Locate the cell with the specified text and output its [X, Y] center coordinate. 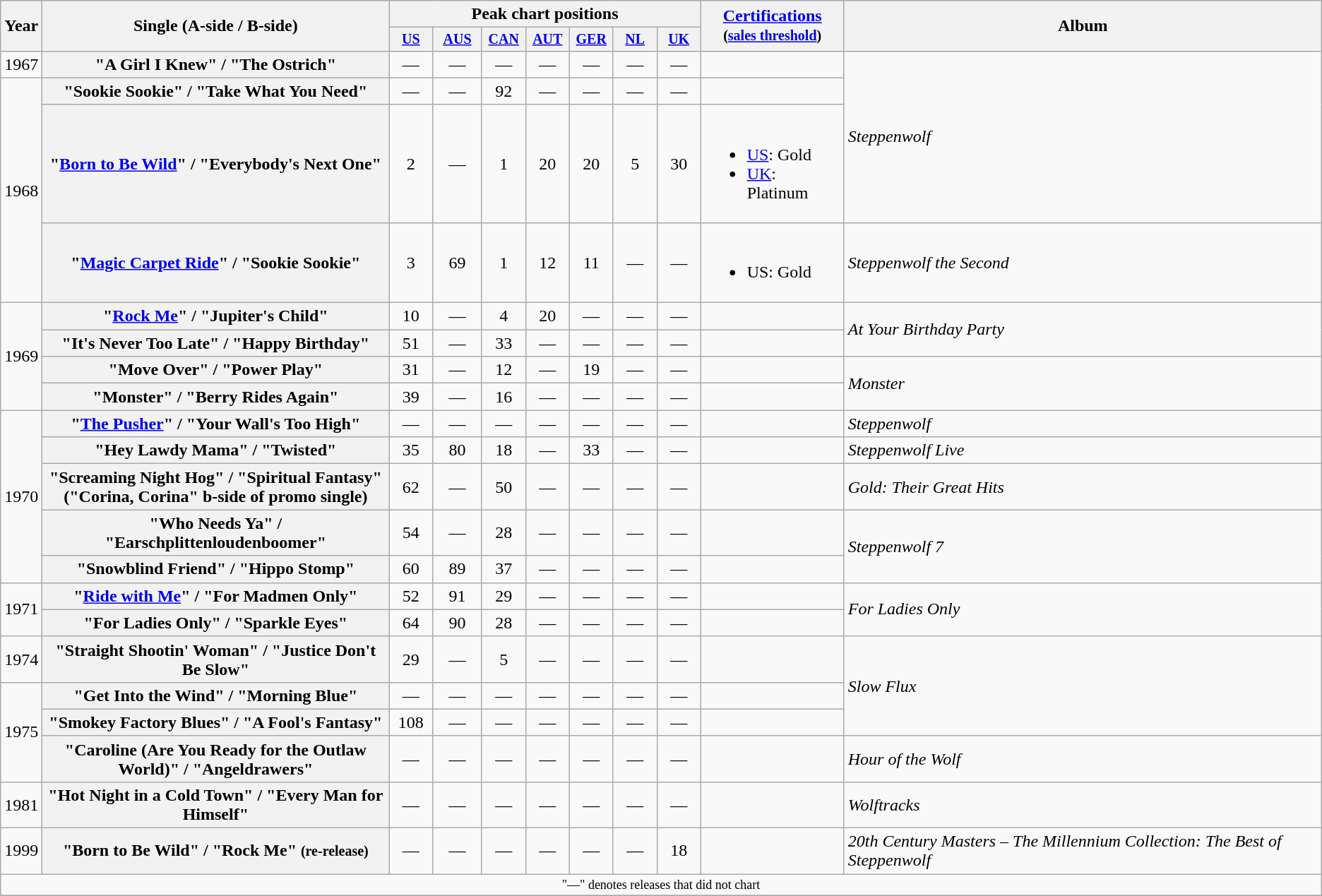
Single (A-side / B-side) [216, 26]
Slow Flux [1083, 686]
"Move Over" / "Power Play" [216, 370]
Certifications(sales threshold) [773, 26]
"Get Into the Wind" / "Morning Blue" [216, 695]
11 [591, 263]
Steppenwolf 7 [1083, 546]
"Hot Night in a Cold Town" / "Every Man for Himself" [216, 805]
"Hey Lawdy Mama" / "Twisted" [216, 450]
20th Century Masters – The Millennium Collection: The Best of Steppenwolf [1083, 852]
UK [679, 40]
90 [458, 623]
1971 [21, 609]
4 [504, 316]
1975 [21, 731]
"Straight Shootin' Woman" / "Justice Don't Be Slow" [216, 659]
"The Pusher" / "Your Wall's Too High" [216, 424]
Steppenwolf the Second [1083, 263]
Steppenwolf Live [1083, 450]
"Smokey Factory Blues" / "A Fool's Fantasy" [216, 722]
92 [504, 91]
"Magic Carpet Ride" / "Sookie Sookie" [216, 263]
Monster [1083, 383]
Peak chart positions [545, 14]
Gold: Their Great Hits [1083, 487]
GER [591, 40]
1967 [21, 64]
30 [679, 164]
51 [411, 343]
62 [411, 487]
91 [458, 596]
"—" denotes releases that did not chart [661, 885]
"Who Needs Ya" / "Earschplittenloudenboomer" [216, 532]
3 [411, 263]
For Ladies Only [1083, 609]
1968 [21, 190]
"A Girl I Knew" / "The Ostrich" [216, 64]
"Monster" / "Berry Rides Again" [216, 397]
1974 [21, 659]
Wolftracks [1083, 805]
"Ride with Me" / "For Madmen Only" [216, 596]
"Caroline (Are You Ready for the Outlaw World)" / "Angeldrawers" [216, 758]
Album [1083, 26]
US [411, 40]
50 [504, 487]
"It's Never Too Late" / "Happy Birthday" [216, 343]
39 [411, 397]
"For Ladies Only" / "Sparkle Eyes" [216, 623]
"Sookie Sookie" / "Take What You Need" [216, 91]
Hour of the Wolf [1083, 758]
"Born to Be Wild" / "Rock Me" (re-release) [216, 852]
60 [411, 569]
1969 [21, 357]
"Snowblind Friend" / "Hippo Stomp" [216, 569]
37 [504, 569]
1981 [21, 805]
AUT [547, 40]
1970 [21, 496]
31 [411, 370]
69 [458, 263]
52 [411, 596]
89 [458, 569]
2 [411, 164]
NL [635, 40]
US: GoldUK: Platinum [773, 164]
At Your Birthday Party [1083, 330]
"Rock Me" / "Jupiter's Child" [216, 316]
"Born to Be Wild" / "Everybody's Next One" [216, 164]
64 [411, 623]
US: Gold [773, 263]
Year [21, 26]
54 [411, 532]
1999 [21, 852]
35 [411, 450]
10 [411, 316]
CAN [504, 40]
108 [411, 722]
16 [504, 397]
19 [591, 370]
"Screaming Night Hog" / "Spiritual Fantasy" ("Corina, Corina" b-side of promo single) [216, 487]
80 [458, 450]
AUS [458, 40]
